Return [x, y] of the center of cell containing provided text 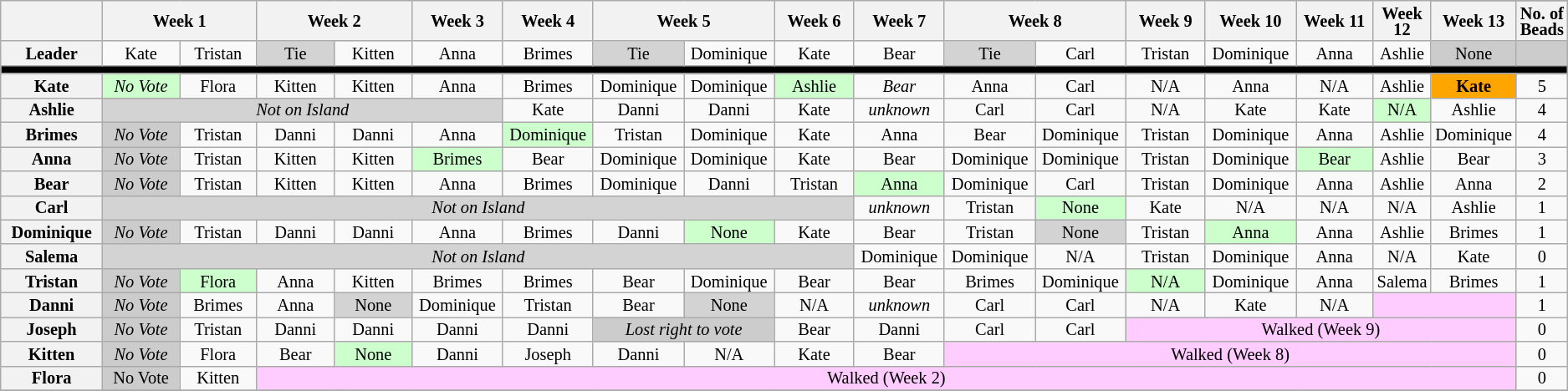
Week 10 [1250, 20]
Week 1 [179, 20]
Walked (Week 2) [886, 378]
Week 3 [457, 20]
Week 4 [548, 20]
Week 11 [1335, 20]
Week 9 [1166, 20]
Lost right to vote [684, 329]
Walked (Week 9) [1321, 329]
Week 5 [684, 20]
2 [1542, 182]
Week 6 [815, 20]
Walked (Week 8) [1229, 354]
No. of Beads [1542, 20]
3 [1542, 159]
Week 7 [899, 20]
Leader [52, 53]
Week 13 [1474, 20]
Week 12 [1402, 20]
Week 2 [335, 20]
5 [1542, 85]
Week 8 [1035, 20]
